Capture the cell that displays the provided text and extract its [x, y] central coordinate. 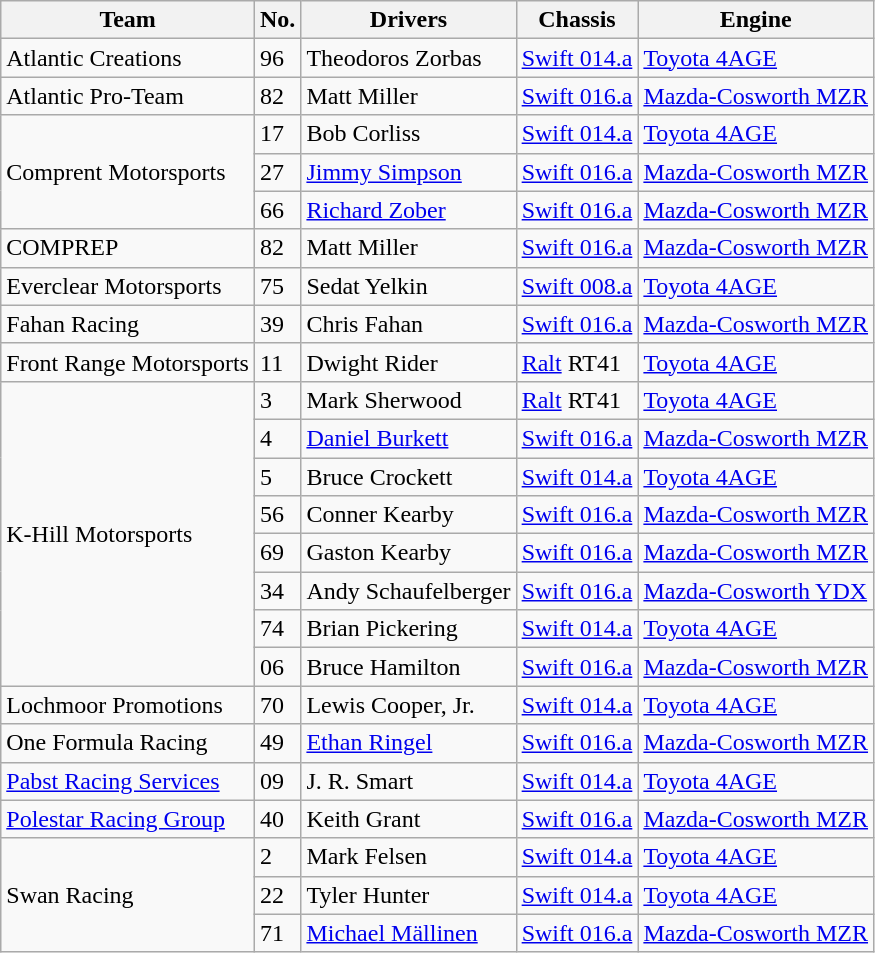
11 [277, 362]
Gaston Kearby [408, 553]
4 [277, 438]
70 [277, 705]
71 [277, 933]
Lewis Cooper, Jr. [408, 705]
Chris Fahan [408, 324]
Bruce Crockett [408, 477]
Michael Mällinen [408, 933]
5 [277, 477]
Sedat Yelkin [408, 286]
Swan Racing [128, 895]
Lochmoor Promotions [128, 705]
Theodoros Zorbas [408, 58]
Andy Schaufelberger [408, 591]
40 [277, 819]
34 [277, 591]
Comprent Motorsports [128, 172]
74 [277, 629]
56 [277, 515]
K-Hill Motorsports [128, 533]
COMPREP [128, 248]
Keith Grant [408, 819]
Mark Sherwood [408, 400]
Tyler Hunter [408, 895]
Bob Corliss [408, 134]
One Formula Racing [128, 743]
75 [277, 286]
Everclear Motorsports [128, 286]
Bruce Hamilton [408, 667]
Engine [756, 20]
J. R. Smart [408, 781]
Team [128, 20]
Dwight Rider [408, 362]
17 [277, 134]
Front Range Motorsports [128, 362]
Richard Zober [408, 210]
06 [277, 667]
39 [277, 324]
Drivers [408, 20]
Mazda-Cosworth YDX [756, 591]
Ethan Ringel [408, 743]
Atlantic Creations [128, 58]
09 [277, 781]
Mark Felsen [408, 857]
66 [277, 210]
22 [277, 895]
Conner Kearby [408, 515]
Daniel Burkett [408, 438]
3 [277, 400]
Chassis [577, 20]
Pabst Racing Services [128, 781]
Brian Pickering [408, 629]
Atlantic Pro-Team [128, 96]
Fahan Racing [128, 324]
Polestar Racing Group [128, 819]
96 [277, 58]
Jimmy Simpson [408, 172]
49 [277, 743]
2 [277, 857]
27 [277, 172]
No. [277, 20]
69 [277, 553]
Swift 008.a [577, 286]
